Extract the [X, Y] coordinate from the center of the cell holding the provided text.  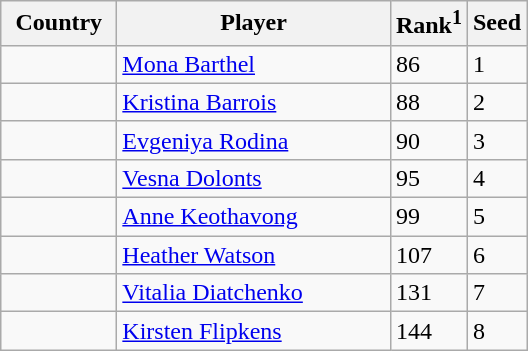
Rank1 [428, 24]
90 [428, 140]
3 [496, 140]
7 [496, 293]
Kristina Barrois [254, 102]
8 [496, 331]
6 [496, 255]
86 [428, 64]
131 [428, 293]
Evgeniya Rodina [254, 140]
Player [254, 24]
Heather Watson [254, 255]
4 [496, 178]
Country [59, 24]
88 [428, 102]
99 [428, 217]
107 [428, 255]
1 [496, 64]
Mona Barthel [254, 64]
144 [428, 331]
Seed [496, 24]
Vesna Dolonts [254, 178]
Vitalia Diatchenko [254, 293]
2 [496, 102]
Anne Keothavong [254, 217]
95 [428, 178]
5 [496, 217]
Kirsten Flipkens [254, 331]
